Return (x, y) of the center of cell containing provided text 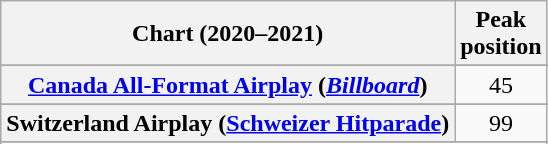
Canada All-Format Airplay (Billboard) (228, 85)
99 (501, 123)
Chart (2020–2021) (228, 34)
45 (501, 85)
Switzerland Airplay (Schweizer Hitparade) (228, 123)
Peakposition (501, 34)
